Find where the given text appears and provide that cell's center as [X, Y] coordinate. 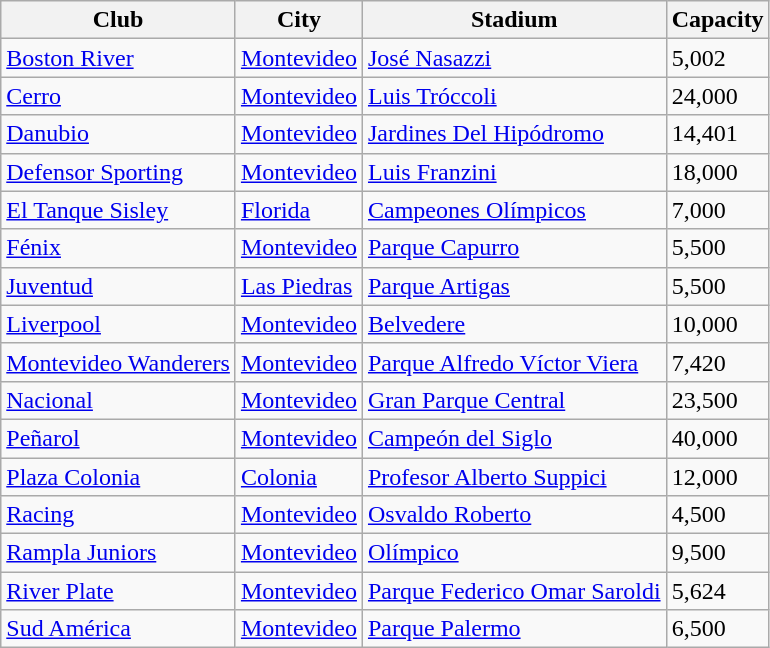
Nacional [118, 400]
Rampla Juniors [118, 553]
Gran Parque Central [514, 400]
Campeones Olímpicos [514, 210]
Capacity [718, 20]
Defensor Sporting [118, 172]
Parque Artigas [514, 286]
Stadium [514, 20]
24,000 [718, 96]
Olímpico [514, 553]
Florida [298, 210]
Boston River [118, 58]
Campeón del Siglo [514, 438]
7,420 [718, 362]
Parque Capurro [514, 248]
City [298, 20]
4,500 [718, 515]
5,624 [718, 591]
Belvedere [514, 324]
12,000 [718, 477]
Sud América [118, 629]
Osvaldo Roberto [514, 515]
Montevideo Wanderers [118, 362]
5,002 [718, 58]
Luis Franzini [514, 172]
Parque Palermo [514, 629]
14,401 [718, 134]
Profesor Alberto Suppici [514, 477]
Parque Alfredo Víctor Viera [514, 362]
10,000 [718, 324]
Cerro [118, 96]
Liverpool [118, 324]
6,500 [718, 629]
Club [118, 20]
23,500 [718, 400]
Juventud [118, 286]
7,000 [718, 210]
Peñarol [118, 438]
José Nasazzi [514, 58]
Las Piedras [298, 286]
Danubio [118, 134]
40,000 [718, 438]
9,500 [718, 553]
Colonia [298, 477]
Fénix [118, 248]
Parque Federico Omar Saroldi [514, 591]
Racing [118, 515]
18,000 [718, 172]
River Plate [118, 591]
Plaza Colonia [118, 477]
Luis Tróccoli [514, 96]
Jardines Del Hipódromo [514, 134]
El Tanque Sisley [118, 210]
